Return the [x, y] coordinate for the center point of the cell that contains the specified text.  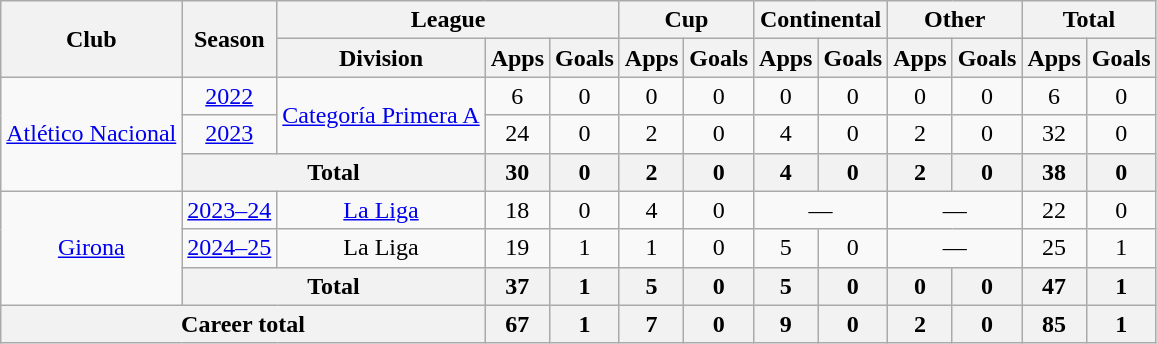
League [448, 20]
38 [1054, 172]
Season [230, 39]
32 [1054, 134]
2023–24 [230, 210]
Cup [686, 20]
67 [517, 324]
30 [517, 172]
2023 [230, 134]
24 [517, 134]
18 [517, 210]
Career total [243, 324]
2024–25 [230, 248]
Division [381, 58]
37 [517, 286]
47 [1054, 286]
Categoría Primera A [381, 115]
85 [1054, 324]
Club [92, 39]
19 [517, 248]
Other [955, 20]
22 [1054, 210]
Continental [821, 20]
2022 [230, 96]
Girona [92, 248]
Atlético Nacional [92, 134]
25 [1054, 248]
7 [651, 324]
9 [786, 324]
